Identify which cell holds the provided text, then report its (x, y) central coordinate. 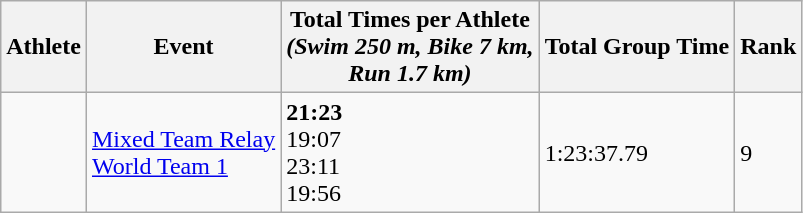
1:23:37.79 (637, 152)
Total Group Time (637, 47)
9 (768, 152)
Mixed Team Relay World Team 1 (183, 152)
Event (183, 47)
Total Times per Athlete (Swim 250 m, Bike 7 km, Run 1.7 km) (410, 47)
21:2319:0723:1119:56 (410, 152)
Rank (768, 47)
Athlete (44, 47)
